Detect which cell encompasses the target text, then output its (X, Y) center coordinate. 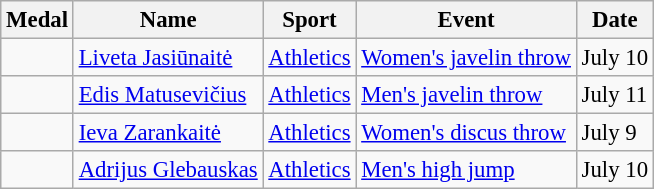
Date (614, 20)
Women's discus throw (466, 133)
Liveta Jasiūnaitė (168, 58)
Men's javelin throw (466, 95)
July 9 (614, 133)
Men's high jump (466, 170)
Ieva Zarankaitė (168, 133)
Event (466, 20)
Medal (38, 20)
Name (168, 20)
Women's javelin throw (466, 58)
Sport (310, 20)
Edis Matusevičius (168, 95)
Adrijus Glebauskas (168, 170)
July 11 (614, 95)
